Provide the (X, Y) coordinate of the cell's center where the given text is located.  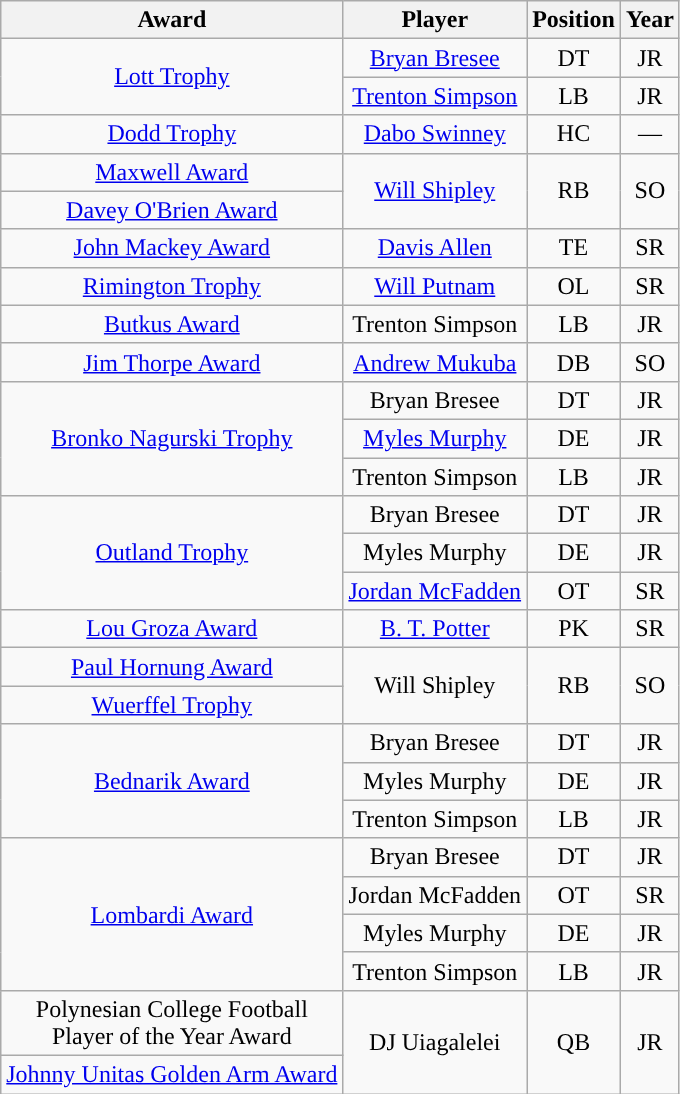
Year (650, 20)
TE (574, 248)
Outland Trophy (172, 553)
Dabo Swinney (435, 134)
Rimington Trophy (172, 286)
Lott Trophy (172, 77)
Lou Groza Award (172, 629)
— (650, 134)
Johnny Unitas Golden Arm Award (172, 1074)
Player (435, 20)
OL (574, 286)
PK (574, 629)
Davis Allen (435, 248)
John Mackey Award (172, 248)
HC (574, 134)
QB (574, 1042)
Andrew Mukuba (435, 362)
Maxwell Award (172, 172)
Bednarik Award (172, 781)
DJ Uiagalelei (435, 1042)
Davey O'Brien Award (172, 210)
Lombardi Award (172, 914)
Jim Thorpe Award (172, 362)
Will Putnam (435, 286)
B. T. Potter (435, 629)
DB (574, 362)
Bronko Nagurski Trophy (172, 438)
Dodd Trophy (172, 134)
Position (574, 20)
Paul Hornung Award (172, 667)
Award (172, 20)
Butkus Award (172, 324)
Wuerffel Trophy (172, 705)
Polynesian College FootballPlayer of the Year Award (172, 1022)
